From the cell containing the given text, extract its center point as (x, y) coordinate. 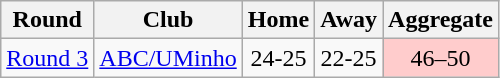
Round 3 (48, 58)
Away (349, 20)
22-25 (349, 58)
Aggregate (441, 20)
46–50 (441, 58)
Round (48, 20)
Home (278, 20)
ABC/UMinho (168, 58)
24-25 (278, 58)
Club (168, 20)
